Extract the (x, y) coordinate from the center of the cell holding the provided text.  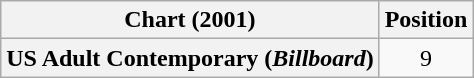
Position (426, 20)
US Adult Contemporary (Billboard) (190, 58)
Chart (2001) (190, 20)
9 (426, 58)
